Capture the cell that displays the provided text and extract its (X, Y) central coordinate. 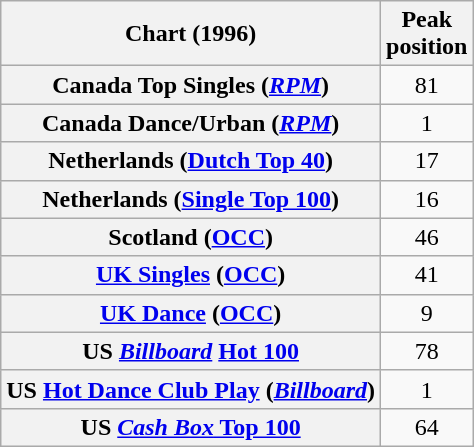
81 (427, 85)
US Billboard Hot 100 (191, 351)
Scotland (OCC) (191, 237)
Peakposition (427, 34)
Netherlands (Single Top 100) (191, 199)
9 (427, 313)
US Cash Box Top 100 (191, 427)
64 (427, 427)
16 (427, 199)
41 (427, 275)
UK Dance (OCC) (191, 313)
Chart (1996) (191, 34)
78 (427, 351)
Canada Dance/Urban (RPM) (191, 123)
17 (427, 161)
US Hot Dance Club Play (Billboard) (191, 389)
46 (427, 237)
Netherlands (Dutch Top 40) (191, 161)
UK Singles (OCC) (191, 275)
Canada Top Singles (RPM) (191, 85)
